Return the (X, Y) coordinate for the center point of the cell that contains the specified text.  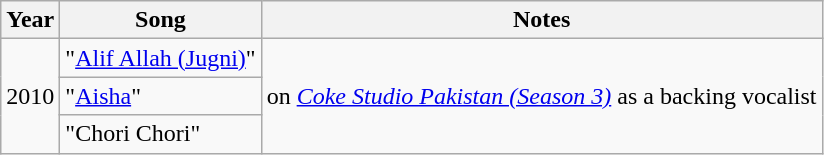
2010 (30, 96)
"Alif Allah (Jugni)" (160, 58)
Year (30, 20)
"Chori Chori" (160, 134)
Notes (542, 20)
on Coke Studio Pakistan (Season 3) as a backing vocalist (542, 96)
Song (160, 20)
"Aisha" (160, 96)
